Return the (x, y) coordinate for the center point of the cell that contains the specified text.  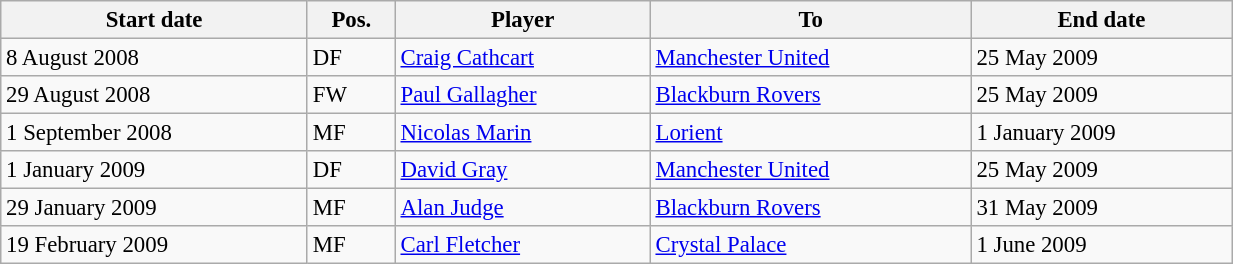
Pos. (351, 20)
19 February 2009 (154, 245)
End date (1102, 20)
Lorient (810, 133)
1 September 2008 (154, 133)
To (810, 20)
Paul Gallagher (522, 95)
Player (522, 20)
29 August 2008 (154, 95)
FW (351, 95)
Crystal Palace (810, 245)
1 June 2009 (1102, 245)
29 January 2009 (154, 208)
Carl Fletcher (522, 245)
David Gray (522, 170)
8 August 2008 (154, 58)
Nicolas Marin (522, 133)
Craig Cathcart (522, 58)
31 May 2009 (1102, 208)
Start date (154, 20)
Alan Judge (522, 208)
